Capture the cell that displays the provided text and extract its (X, Y) central coordinate. 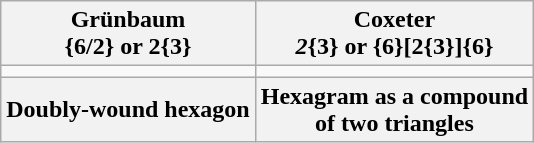
Coxeter2{3} or {6}[2{3}]{6} (394, 34)
Grünbaum{6/2} or 2{3} (128, 34)
Hexagram as a compoundof two triangles (394, 110)
Doubly-wound hexagon (128, 110)
